Return the (X, Y) coordinate for the center point of the cell that contains the specified text.  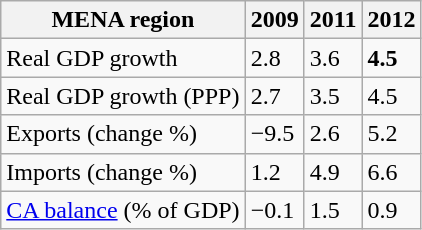
5.2 (392, 134)
0.9 (392, 210)
Exports (change %) (123, 134)
1.5 (333, 210)
−9.5 (274, 134)
2012 (392, 20)
2011 (333, 20)
3.5 (333, 96)
Real GDP growth (PPP) (123, 96)
2.8 (274, 58)
1.2 (274, 172)
3.6 (333, 58)
2.6 (333, 134)
2.7 (274, 96)
Imports (change %) (123, 172)
CA balance (% of GDP) (123, 210)
MENA region (123, 20)
Real GDP growth (123, 58)
6.6 (392, 172)
−0.1 (274, 210)
2009 (274, 20)
4.9 (333, 172)
